From the cell containing the given text, extract its center point as [X, Y] coordinate. 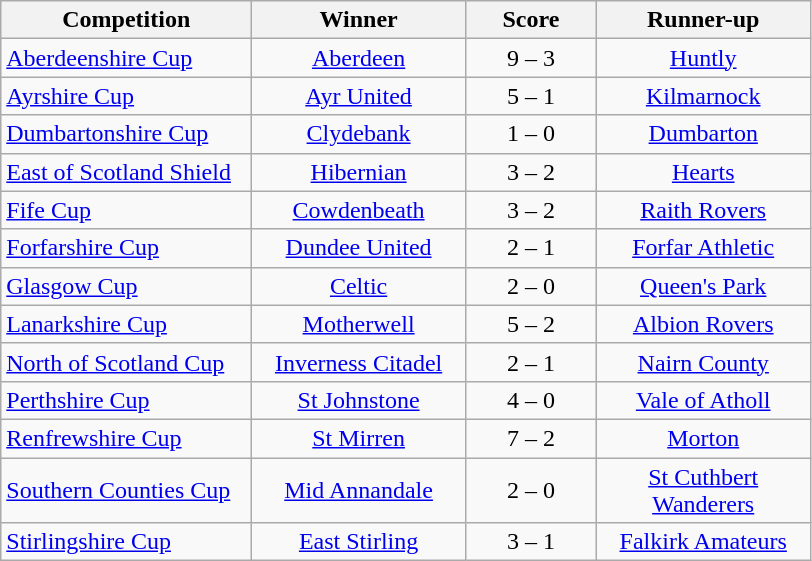
Morton [703, 438]
East of Scotland Shield [126, 172]
Raith Rovers [703, 210]
Hibernian [359, 172]
Dumbartonshire Cup [126, 134]
Motherwell [359, 324]
Huntly [703, 58]
Fife Cup [126, 210]
Glasgow Cup [126, 286]
Mid Annandale [359, 490]
Kilmarnock [703, 96]
4 – 0 [530, 400]
Competition [126, 20]
Winner [359, 20]
7 – 2 [530, 438]
Renfrewshire Cup [126, 438]
Celtic [359, 286]
Forfar Athletic [703, 248]
Ayrshire Cup [126, 96]
Falkirk Amateurs [703, 542]
Queen's Park [703, 286]
Inverness Citadel [359, 362]
9 – 3 [530, 58]
Lanarkshire Cup [126, 324]
Nairn County [703, 362]
1 – 0 [530, 134]
Runner-up [703, 20]
Hearts [703, 172]
Dumbarton [703, 134]
Aberdeenshire Cup [126, 58]
Cowdenbeath [359, 210]
Forfarshire Cup [126, 248]
5 – 2 [530, 324]
East Stirling [359, 542]
Aberdeen [359, 58]
5 – 1 [530, 96]
Southern Counties Cup [126, 490]
3 – 1 [530, 542]
Perthshire Cup [126, 400]
Dundee United [359, 248]
St Johnstone [359, 400]
Albion Rovers [703, 324]
Vale of Atholl [703, 400]
St Cuthbert Wanderers [703, 490]
North of Scotland Cup [126, 362]
Score [530, 20]
St Mirren [359, 438]
Stirlingshire Cup [126, 542]
Ayr United [359, 96]
Clydebank [359, 134]
